Find where the given text appears and provide that cell's center as (X, Y) coordinate. 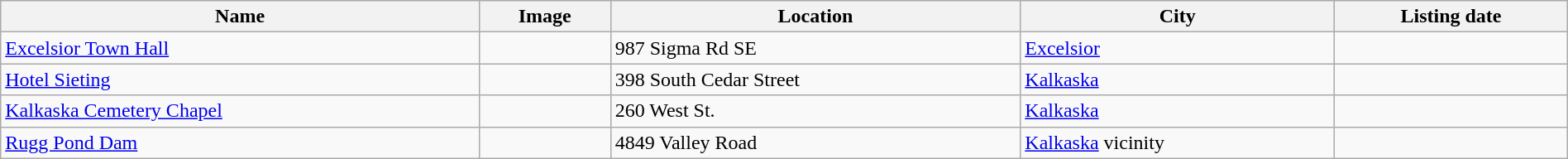
987 Sigma Rd SE (815, 48)
Listing date (1451, 17)
260 West St. (815, 111)
Rugg Pond Dam (240, 142)
City (1178, 17)
Name (240, 17)
Excelsior Town Hall (240, 48)
Image (544, 17)
Kalkaska vicinity (1178, 142)
398 South Cedar Street (815, 79)
Excelsior (1178, 48)
Hotel Sieting (240, 79)
Location (815, 17)
4849 Valley Road (815, 142)
Kalkaska Cemetery Chapel (240, 111)
